Scan for the cell matching the given text and deliver its (x, y) coordinate at center. 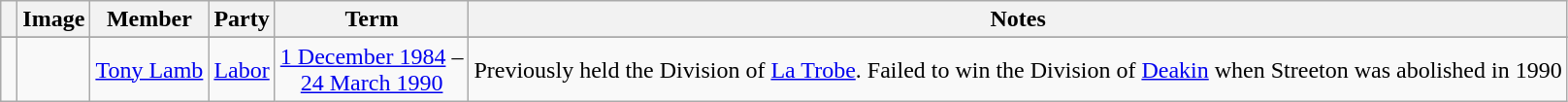
Party (242, 19)
Tony Lamb (149, 70)
Term (372, 19)
Image (54, 19)
1 December 1984 –24 March 1990 (372, 70)
Labor (242, 70)
Previously held the Division of La Trobe. Failed to win the Division of Deakin when Streeton was abolished in 1990 (1018, 70)
Notes (1018, 19)
Member (149, 19)
